Scan for the cell matching the given text and deliver its (X, Y) coordinate at center. 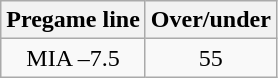
55 (210, 58)
Over/under (210, 20)
Pregame line (74, 20)
MIA –7.5 (74, 58)
